Capture the cell that displays the provided text and extract its [x, y] central coordinate. 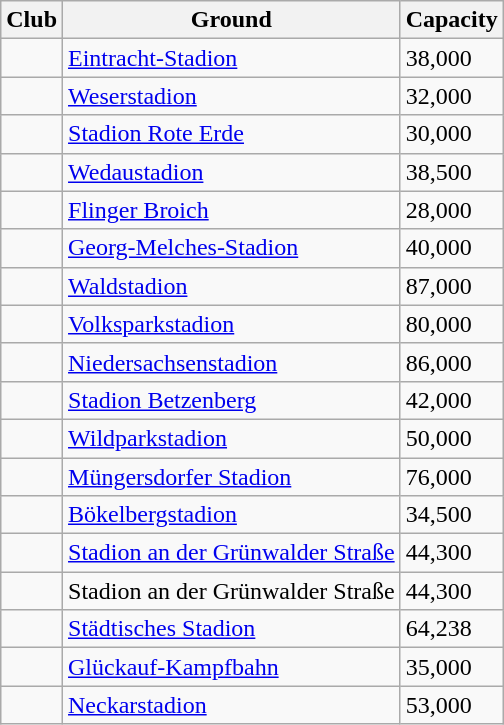
Stadion Betzenberg [232, 400]
Bökelbergstadion [232, 515]
34,500 [452, 515]
Weserstadion [232, 96]
76,000 [452, 477]
Neckarstadion [232, 705]
30,000 [452, 134]
87,000 [452, 286]
32,000 [452, 96]
Wedaustadion [232, 172]
Eintracht-Stadion [232, 58]
Städtisches Stadion [232, 629]
40,000 [452, 248]
38,500 [452, 172]
Wildparkstadion [232, 438]
Müngersdorfer Stadion [232, 477]
Flinger Broich [232, 210]
28,000 [452, 210]
Stadion Rote Erde [232, 134]
Georg-Melches-Stadion [232, 248]
64,238 [452, 629]
Glückauf-Kampfbahn [232, 667]
Capacity [452, 20]
Ground [232, 20]
80,000 [452, 324]
Niedersachsenstadion [232, 362]
38,000 [452, 58]
35,000 [452, 667]
53,000 [452, 705]
Club [32, 20]
86,000 [452, 362]
42,000 [452, 400]
Volksparkstadion [232, 324]
50,000 [452, 438]
Waldstadion [232, 286]
